For the text-containing cell, return its midpoint in [x, y] coordinate format. 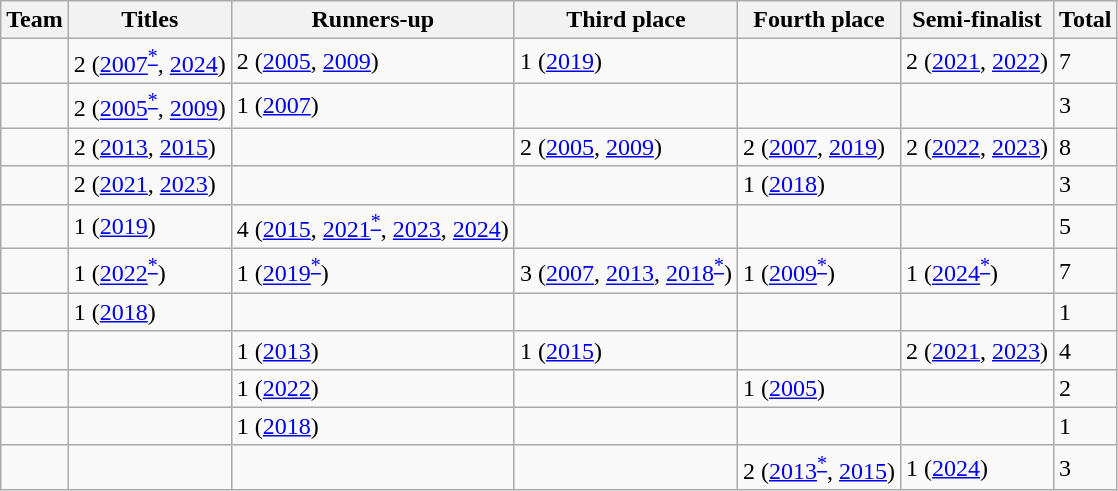
1 (2019*) [372, 272]
2 (2013*, 2015) [818, 468]
Runners-up [372, 20]
1 (2005) [818, 388]
2 (2007, 2019) [818, 147]
2 [1086, 388]
1 (2009*) [818, 272]
2 (2005*, 2009) [150, 106]
2 (2021, 2022) [976, 62]
Total [1086, 20]
4 (2015, 2021*, 2023, 2024) [372, 226]
1 (2007) [372, 106]
1 (2022*) [150, 272]
2 (2013, 2015) [150, 147]
8 [1086, 147]
2 (2022, 2023) [976, 147]
Semi-finalist [976, 20]
1 (2022) [372, 388]
1 (2024*) [976, 272]
Titles [150, 20]
1 (2024) [976, 468]
5 [1086, 226]
Third place [626, 20]
Team [35, 20]
Fourth place [818, 20]
3 (2007, 2013, 2018*) [626, 272]
4 [1086, 350]
1 (2013) [372, 350]
2 (2007*, 2024) [150, 62]
1 (2015) [626, 350]
